Capture the cell that displays the provided text and extract its [X, Y] central coordinate. 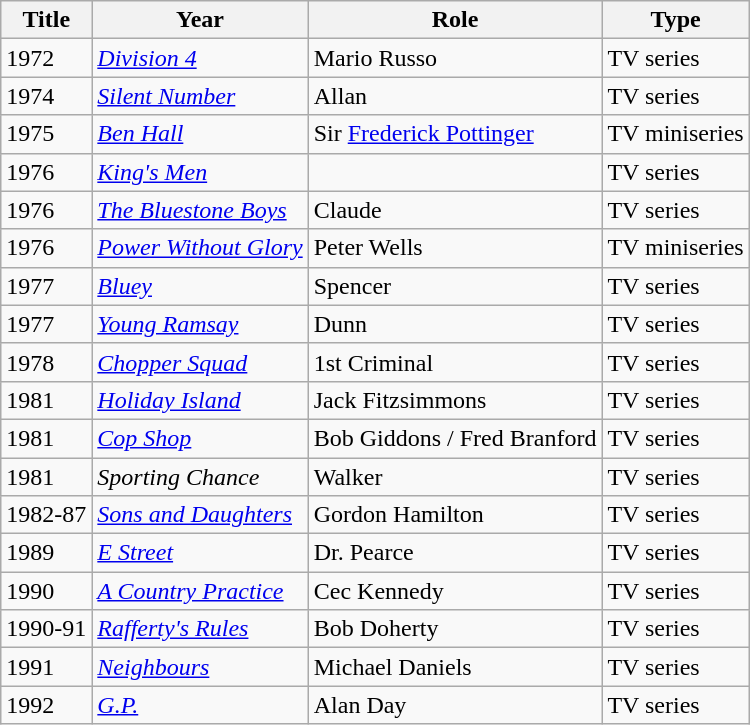
Type [676, 20]
Sons and Daughters [200, 515]
Role [455, 20]
King's Men [200, 172]
Dr. Pearce [455, 553]
Allan [455, 96]
Claude [455, 210]
Peter Wells [455, 248]
1990-91 [46, 629]
Bluey [200, 286]
1972 [46, 58]
G.P. [200, 705]
Michael Daniels [455, 667]
Cec Kennedy [455, 591]
Rafferty's Rules [200, 629]
1975 [46, 134]
Sir Frederick Pottinger [455, 134]
1992 [46, 705]
Mario Russo [455, 58]
Walker [455, 477]
Gordon Hamilton [455, 515]
Year [200, 20]
1974 [46, 96]
1989 [46, 553]
Division 4 [200, 58]
The Bluestone Boys [200, 210]
Jack Fitzsimmons [455, 400]
E Street [200, 553]
Title [46, 20]
Chopper Squad [200, 362]
Sporting Chance [200, 477]
Bob Doherty [455, 629]
1978 [46, 362]
Dunn [455, 324]
Young Ramsay [200, 324]
Cop Shop [200, 438]
Ben Hall [200, 134]
Bob Giddons / Fred Branford [455, 438]
Spencer [455, 286]
Alan Day [455, 705]
Silent Number [200, 96]
Holiday Island [200, 400]
Power Without Glory [200, 248]
1991 [46, 667]
Neighbours [200, 667]
1982-87 [46, 515]
1990 [46, 591]
1st Criminal [455, 362]
A Country Practice [200, 591]
